For the text-containing cell, return its midpoint in [X, Y] coordinate format. 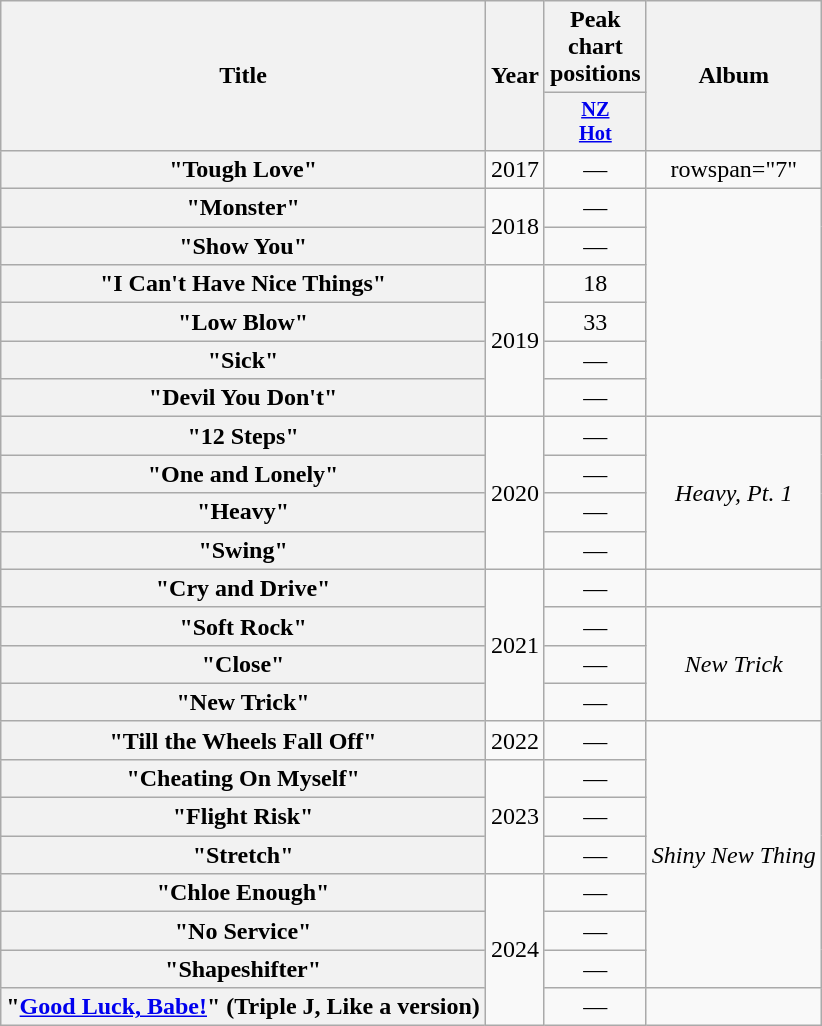
18 [595, 284]
"Heavy" [244, 512]
2024 [514, 950]
"Sick" [244, 360]
"Swing" [244, 550]
33 [595, 322]
"I Can't Have Nice Things" [244, 284]
"Till the Wheels Fall Off" [244, 740]
Peak chart positions [595, 47]
2017 [514, 169]
"No Service" [244, 931]
"12 Steps" [244, 436]
"Close" [244, 664]
2023 [514, 816]
"Flight Risk" [244, 817]
2019 [514, 341]
Title [244, 76]
2022 [514, 740]
"Good Luck, Babe!" (Triple J, Like a version) [244, 1007]
"Monster" [244, 208]
"Tough Love" [244, 169]
Year [514, 76]
"Show You" [244, 246]
New Trick [734, 664]
"Low Blow" [244, 322]
rowspan="7" [734, 169]
"Cry and Drive" [244, 588]
"Devil You Don't" [244, 398]
Heavy, Pt. 1 [734, 493]
2018 [514, 227]
"Soft Rock" [244, 626]
"New Trick" [244, 702]
"Shapeshifter" [244, 969]
"Chloe Enough" [244, 893]
2020 [514, 493]
"Cheating On Myself" [244, 778]
Shiny New Thing [734, 854]
"One and Lonely" [244, 474]
NZHot [595, 122]
2021 [514, 645]
Album [734, 76]
"Stretch" [244, 855]
